Search for the cell housing the specified text and yield its (x, y) center coordinate. 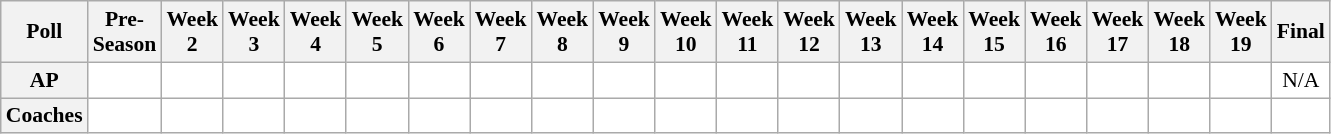
Week17 (1118, 32)
Week8 (562, 32)
Week4 (316, 32)
Week13 (871, 32)
Week10 (686, 32)
Pre-Season (125, 32)
Week18 (1179, 32)
Coaches (44, 116)
Week19 (1241, 32)
Week12 (809, 32)
Final (1301, 32)
Week5 (377, 32)
Week15 (994, 32)
Week16 (1056, 32)
Week7 (501, 32)
Week3 (254, 32)
AP (44, 80)
N/A (1301, 80)
Week11 (748, 32)
Week14 (933, 32)
Week9 (624, 32)
Poll (44, 32)
Week2 (192, 32)
Week6 (439, 32)
